Determine the (x, y) coordinate at the center of the cell enclosing the given text.  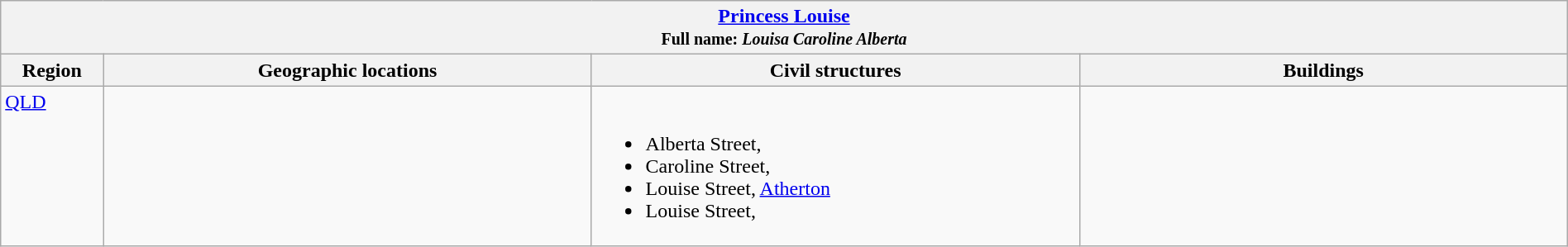
Civil structures (835, 70)
QLD (52, 166)
Buildings (1323, 70)
Geographic locations (347, 70)
Region (52, 70)
Alberta Street, Caroline Street, Louise Street, AthertonLouise Street, (835, 166)
Princess LouiseFull name: Louisa Caroline Alberta (784, 28)
